Scan for the cell matching the given text and deliver its [x, y] coordinate at center. 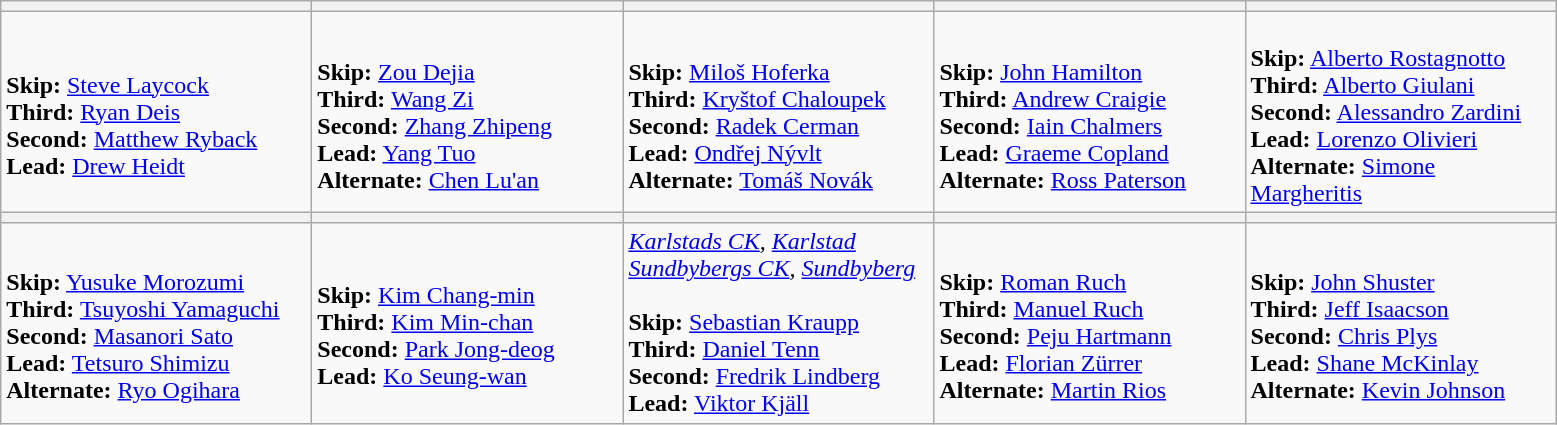
Skip: Steve Laycock Third: Ryan Deis Second: Matthew Ryback Lead: Drew Heidt [156, 112]
Skip: Miloš Hoferka Third: Kryštof Chaloupek Second: Radek Cerman Lead: Ondřej Nývlt Alternate: Tomáš Novák [778, 112]
Skip: Kim Chang-min Third: Kim Min-chan Second: Park Jong-deog Lead: Ko Seung-wan [468, 323]
Skip: Roman Ruch Third: Manuel Ruch Second: Peju Hartmann Lead: Florian Zürrer Alternate: Martin Rios [1090, 323]
Skip: Zou Dejia Third: Wang Zi Second: Zhang Zhipeng Lead: Yang Tuo Alternate: Chen Lu'an [468, 112]
Skip: John Hamilton Third: Andrew Craigie Second: Iain Chalmers Lead: Graeme Copland Alternate: Ross Paterson [1090, 112]
Skip: Yusuke Morozumi Third: Tsuyoshi Yamaguchi Second: Masanori Sato Lead: Tetsuro Shimizu Alternate: Ryo Ogihara [156, 323]
Skip: John Shuster Third: Jeff Isaacson Second: Chris Plys Lead: Shane McKinlay Alternate: Kevin Johnson [1400, 323]
Skip: Alberto Rostagnotto Third: Alberto Giulani Second: Alessandro Zardini Lead: Lorenzo Olivieri Alternate: Simone Margheritis [1400, 112]
Karlstads CK, KarlstadSundbybergs CK, SundbybergSkip: Sebastian Kraupp Third: Daniel Tenn Second: Fredrik Lindberg Lead: Viktor Kjäll [778, 323]
